Return (x, y) of the center of cell containing provided text 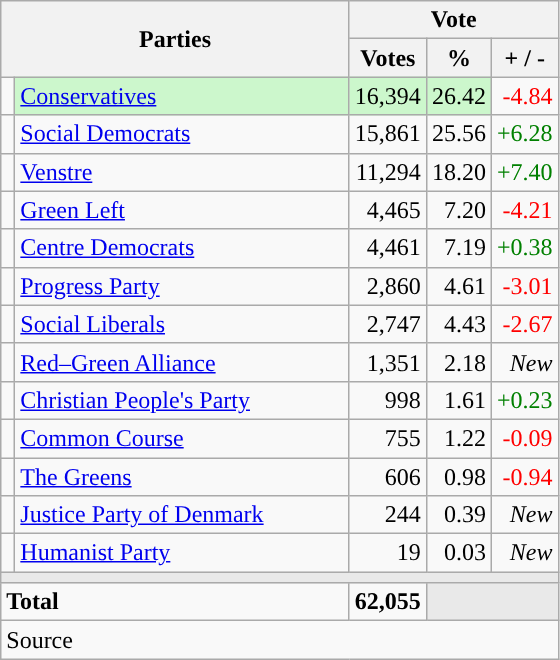
-4.84 (524, 96)
2.18 (458, 362)
606 (388, 477)
Centre Democrats (182, 248)
+0.23 (524, 400)
-2.67 (524, 324)
4.61 (458, 286)
0.39 (458, 515)
Green Left (182, 210)
1,351 (388, 362)
Vote (454, 20)
The Greens (182, 477)
-0.94 (524, 477)
Humanist Party (182, 553)
-4.21 (524, 210)
19 (388, 553)
Conservatives (182, 96)
Social Liberals (182, 324)
4,465 (388, 210)
Social Democrats (182, 134)
0.98 (458, 477)
2,860 (388, 286)
Progress Party (182, 286)
Venstre (182, 172)
+ / - (524, 58)
Parties (176, 39)
16,394 (388, 96)
998 (388, 400)
% (458, 58)
+6.28 (524, 134)
15,861 (388, 134)
-3.01 (524, 286)
+7.40 (524, 172)
26.42 (458, 96)
Red–Green Alliance (182, 362)
244 (388, 515)
Votes (388, 58)
7.19 (458, 248)
+0.38 (524, 248)
25.56 (458, 134)
1.22 (458, 438)
62,055 (388, 602)
2,747 (388, 324)
Common Course (182, 438)
4,461 (388, 248)
4.43 (458, 324)
0.03 (458, 553)
11,294 (388, 172)
Justice Party of Denmark (182, 515)
Christian People's Party (182, 400)
Source (280, 640)
18.20 (458, 172)
Total (176, 602)
1.61 (458, 400)
755 (388, 438)
-0.09 (524, 438)
7.20 (458, 210)
